Return (X, Y) of the center of cell containing provided text 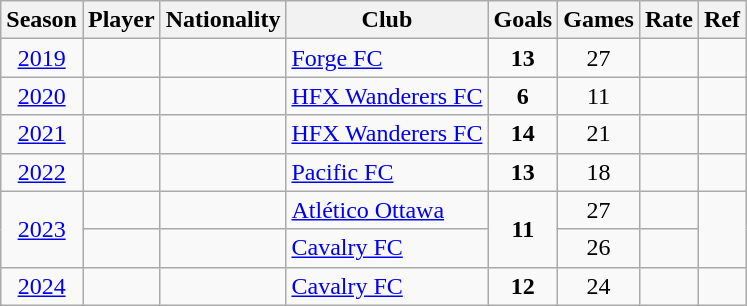
6 (523, 96)
Season (42, 20)
2021 (42, 134)
26 (599, 248)
Club (387, 20)
2024 (42, 286)
21 (599, 134)
Nationality (223, 20)
Player (121, 20)
14 (523, 134)
24 (599, 286)
Pacific FC (387, 172)
2023 (42, 229)
Atlético Ottawa (387, 210)
2022 (42, 172)
Games (599, 20)
Goals (523, 20)
Forge FC (387, 58)
Ref (722, 20)
2019 (42, 58)
12 (523, 286)
2020 (42, 96)
18 (599, 172)
Rate (668, 20)
